Output the [x, y] coordinate of the center of the cell containing the given text.  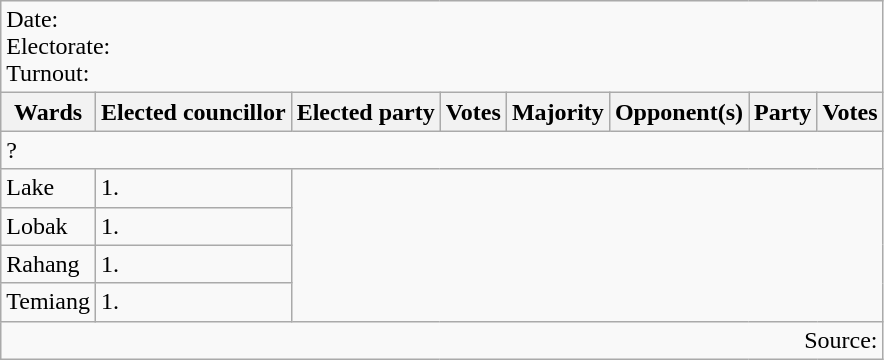
Rahang [48, 264]
Temiang [48, 302]
Elected party [366, 112]
Elected councillor [193, 112]
? [442, 150]
Source: [442, 340]
Wards [48, 112]
Lobak [48, 226]
Date: Electorate: Turnout: [442, 47]
Party [782, 112]
Opponent(s) [678, 112]
Majority [558, 112]
Lake [48, 188]
